Output the (X, Y) coordinate of the center of the cell containing the given text.  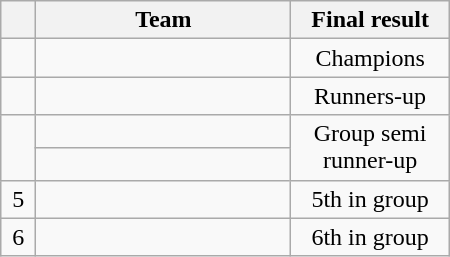
Group semi runner-up (370, 148)
6 (18, 237)
Final result (370, 20)
Runners-up (370, 96)
5 (18, 199)
Team (164, 20)
5th in group (370, 199)
6th in group (370, 237)
Champions (370, 58)
